Determine the [X, Y] coordinate at the center of the cell enclosing the given text.  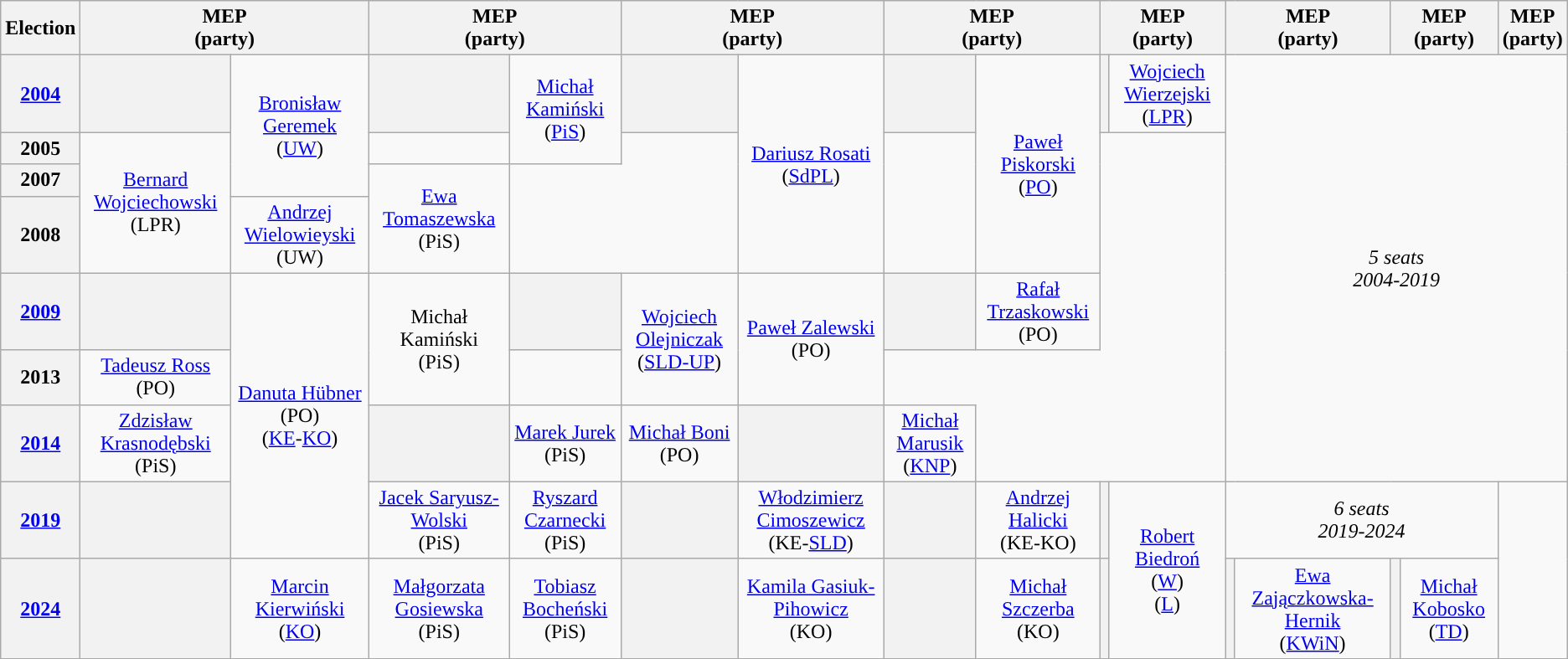
Marek Jurek(PiS) [565, 443]
Robert Biedroń(W)(L) [1168, 569]
Dariusz Rosati(SdPL) [811, 164]
Marcin Kierwiński(KO) [300, 608]
Ryszard Czarnecki(PiS) [565, 520]
2009 [40, 311]
Małgorzata Gosiewska(PiS) [439, 608]
Ewa Tomaszewska(PiS) [439, 219]
Zdzisław Krasnodębski(PiS) [156, 443]
Andrzej Wielowieyski(UW) [300, 234]
2008 [40, 234]
5 seats2004-2019 [1396, 268]
Jacek Saryusz-Wolski(PiS) [439, 520]
Bernard Wojciechowski(LPR) [156, 203]
6 seats2019-2024 [1362, 520]
Michał Kobosko(TD) [1449, 608]
Paweł Piskorski(PO) [1038, 164]
2019 [40, 520]
Andrzej Halicki(KE-KO) [1038, 520]
2005 [40, 148]
Michał Szczerba(KO) [1038, 608]
Tadeusz Ross(PO) [156, 377]
Danuta Hübner(PO)(KE-KO) [300, 415]
Wojciech Olejniczak(SLD-UP) [679, 338]
Rafał Trzaskowski(PO) [1038, 311]
Michał Marusik(KNP) [930, 443]
Ewa Zajączkowska-Hernik(KWiN) [1313, 608]
Michał Boni(PO) [679, 443]
Włodzimierz Cimoszewicz(KE-SLD) [811, 520]
Paweł Zalewski(PO) [811, 338]
2013 [40, 377]
Wojciech Wierzejski(LPR) [1168, 94]
Tobiasz Bocheński(PiS) [565, 608]
2014 [40, 443]
2024 [40, 608]
Election [40, 28]
2004 [40, 94]
Bronisław Geremek(UW) [300, 126]
2007 [40, 180]
Kamila Gasiuk-Pihowicz(KO) [811, 608]
